Find where the given text appears and provide that cell's center as (X, Y) coordinate. 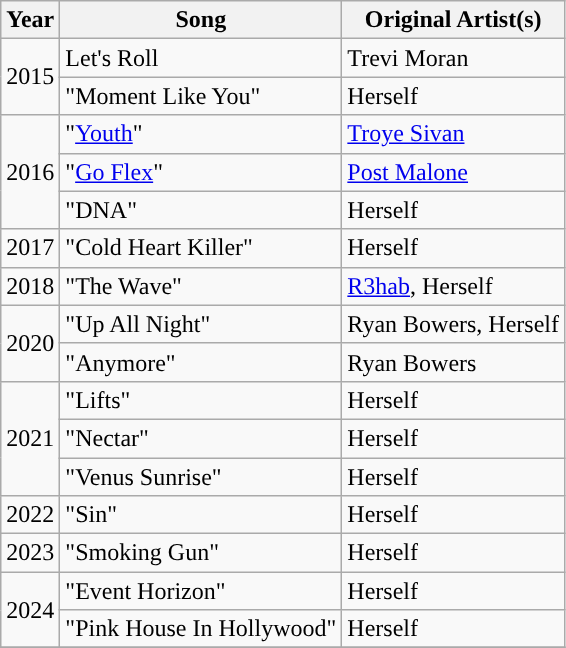
"Venus Sunrise" (201, 477)
Let's Roll (201, 58)
2023 (30, 553)
"Sin" (201, 515)
Ryan Bowers (454, 362)
2024 (30, 610)
"Youth" (201, 134)
2020 (30, 343)
"Event Horizon" (201, 591)
2021 (30, 438)
"Lifts" (201, 400)
R3hab, Herself (454, 286)
2016 (30, 172)
2022 (30, 515)
"Up All Night" (201, 324)
Trevi Moran (454, 58)
Post Malone (454, 172)
"Go Flex" (201, 172)
"Cold Heart Killer" (201, 248)
"DNA" (201, 210)
"Smoking Gun" (201, 553)
"Anymore" (201, 362)
"The Wave" (201, 286)
Troye Sivan (454, 134)
Year (30, 20)
2018 (30, 286)
Song (201, 20)
"Nectar" (201, 438)
"Pink House In Hollywood" (201, 629)
"Moment Like You" (201, 96)
Original Artist(s) (454, 20)
2015 (30, 77)
Ryan Bowers, Herself (454, 324)
2017 (30, 248)
